Pinpoint the cell where the given text exists, returning its [X, Y] midpoint coordinate. 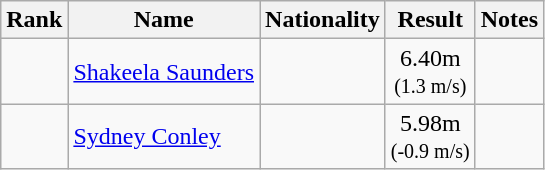
Notes [509, 20]
6.40m(1.3 m/s) [430, 72]
5.98m(-0.9 m/s) [430, 136]
Name [164, 20]
Sydney Conley [164, 136]
Rank [34, 20]
Result [430, 20]
Shakeela Saunders [164, 72]
Nationality [323, 20]
